Pinpoint the cell where the given text exists, returning its [X, Y] midpoint coordinate. 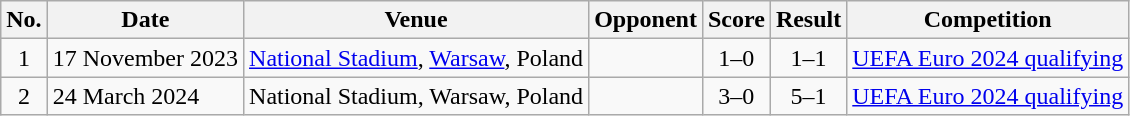
17 November 2023 [145, 58]
Result [808, 20]
5–1 [808, 96]
24 March 2024 [145, 96]
1–0 [736, 58]
Score [736, 20]
No. [24, 20]
1 [24, 58]
1–1 [808, 58]
Competition [988, 20]
Date [145, 20]
Opponent [646, 20]
3–0 [736, 96]
Venue [416, 20]
2 [24, 96]
